Pinpoint the cell where the given text exists, returning its [x, y] midpoint coordinate. 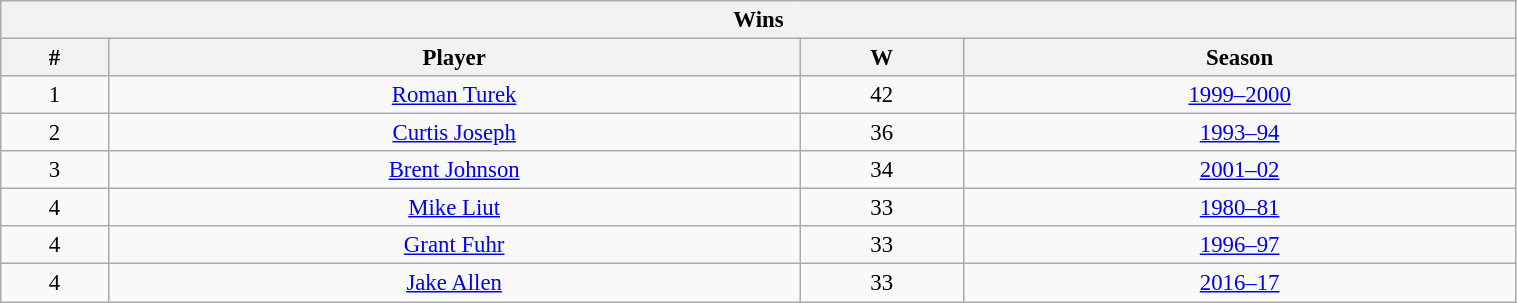
Season [1240, 58]
Curtis Joseph [454, 133]
# [54, 58]
Grant Fuhr [454, 245]
1999–2000 [1240, 95]
36 [882, 133]
Jake Allen [454, 283]
1993–94 [1240, 133]
2 [54, 133]
34 [882, 170]
Mike Liut [454, 208]
Brent Johnson [454, 170]
1 [54, 95]
W [882, 58]
2016–17 [1240, 283]
1980–81 [1240, 208]
3 [54, 170]
42 [882, 95]
Wins [758, 20]
1996–97 [1240, 245]
2001–02 [1240, 170]
Roman Turek [454, 95]
Player [454, 58]
